Locate the cell with the specified text and output its (X, Y) center coordinate. 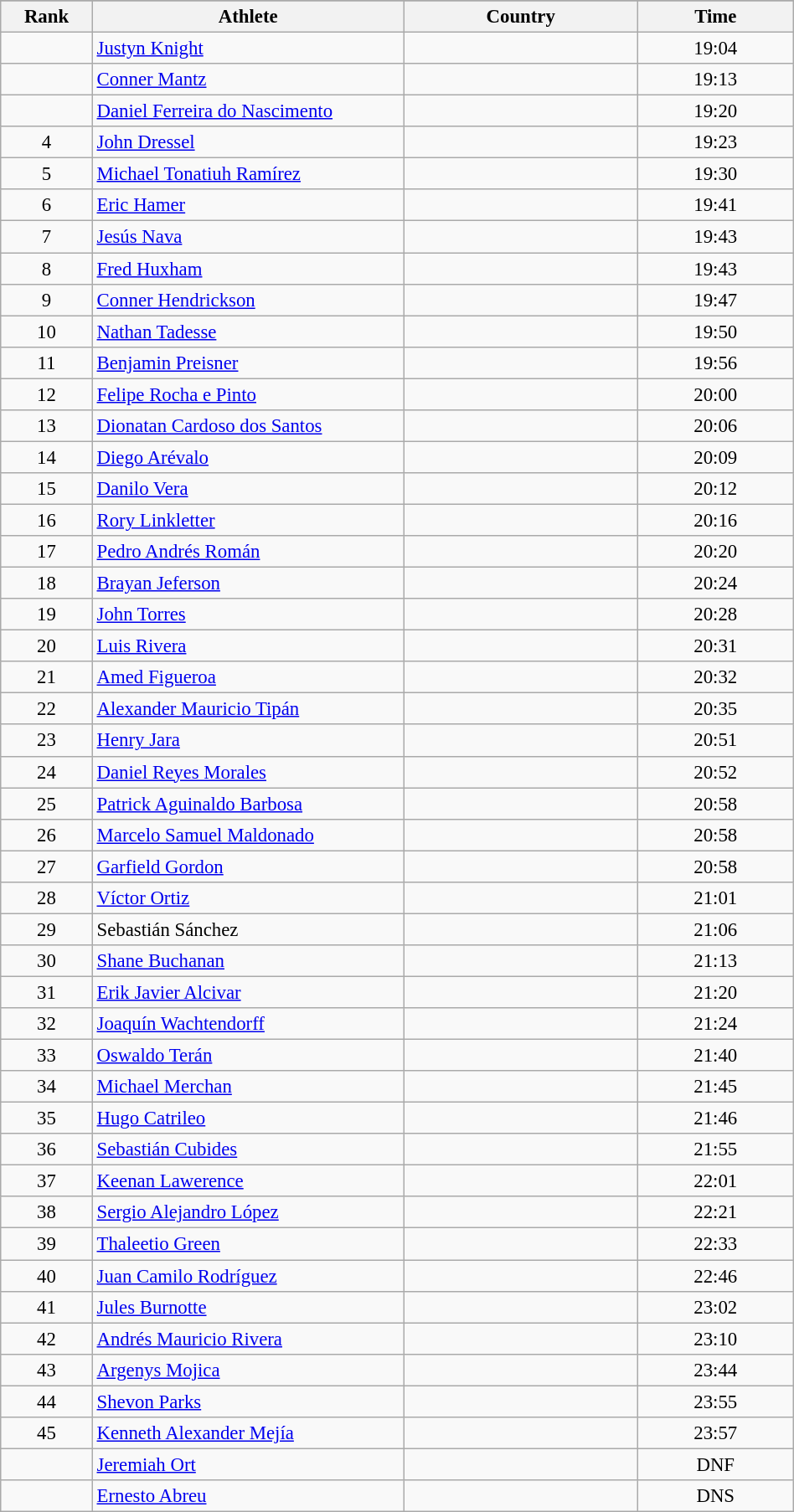
20:31 (715, 646)
Keenan Lawerence (248, 1181)
Brayan Jeferson (248, 584)
Daniel Reyes Morales (248, 772)
20:00 (715, 394)
Sebastián Cubides (248, 1149)
Jeremiah Ort (248, 1464)
16 (47, 520)
20:16 (715, 520)
32 (47, 1024)
30 (47, 961)
28 (47, 898)
35 (47, 1119)
20:28 (715, 615)
34 (47, 1087)
12 (47, 394)
42 (47, 1339)
21:46 (715, 1119)
24 (47, 772)
Nathan Tadesse (248, 332)
5 (47, 174)
23 (47, 741)
Ernesto Abreu (248, 1496)
20:24 (715, 584)
20:06 (715, 426)
22:33 (715, 1244)
41 (47, 1307)
Benjamin Preisner (248, 363)
19:47 (715, 300)
Alexander Mauricio Tipán (248, 709)
Oswaldo Terán (248, 1056)
20:32 (715, 677)
21:45 (715, 1087)
Kenneth Alexander Mejía (248, 1433)
DNS (715, 1496)
Conner Hendrickson (248, 300)
Sebastián Sánchez (248, 929)
Diego Arévalo (248, 457)
John Torres (248, 615)
7 (47, 237)
Shane Buchanan (248, 961)
22:46 (715, 1276)
11 (47, 363)
17 (47, 552)
Country (521, 17)
Sergio Alejandro López (248, 1213)
38 (47, 1213)
22 (47, 709)
45 (47, 1433)
Pedro Andrés Román (248, 552)
4 (47, 142)
21:20 (715, 992)
20:12 (715, 489)
20:52 (715, 772)
44 (47, 1401)
Garfield Gordon (248, 867)
Juan Camilo Rodríguez (248, 1276)
Conner Mantz (248, 80)
Athlete (248, 17)
21:24 (715, 1024)
Andrés Mauricio Rivera (248, 1339)
25 (47, 804)
6 (47, 205)
Rank (47, 17)
15 (47, 489)
10 (47, 332)
Erik Javier Alcivar (248, 992)
14 (47, 457)
39 (47, 1244)
Michael Tonatiuh Ramírez (248, 174)
36 (47, 1149)
Thaleetio Green (248, 1244)
43 (47, 1370)
20 (47, 646)
Luis Rivera (248, 646)
19:13 (715, 80)
21:40 (715, 1056)
23:10 (715, 1339)
Víctor Ortiz (248, 898)
Eric Hamer (248, 205)
Jesús Nava (248, 237)
Daniel Ferreira do Nascimento (248, 111)
29 (47, 929)
Marcelo Samuel Maldonado (248, 835)
20:35 (715, 709)
37 (47, 1181)
8 (47, 269)
40 (47, 1276)
26 (47, 835)
Justyn Knight (248, 49)
Shevon Parks (248, 1401)
Henry Jara (248, 741)
21 (47, 677)
19 (47, 615)
31 (47, 992)
Amed Figueroa (248, 677)
Joaquín Wachtendorff (248, 1024)
21:06 (715, 929)
20:20 (715, 552)
Michael Merchan (248, 1087)
Jules Burnotte (248, 1307)
22:21 (715, 1213)
Patrick Aguinaldo Barbosa (248, 804)
23:44 (715, 1370)
20:09 (715, 457)
18 (47, 584)
22:01 (715, 1181)
Argenys Mojica (248, 1370)
33 (47, 1056)
13 (47, 426)
23:55 (715, 1401)
9 (47, 300)
Dionatan Cardoso dos Santos (248, 426)
20:51 (715, 741)
19:04 (715, 49)
23:02 (715, 1307)
Felipe Rocha e Pinto (248, 394)
Danilo Vera (248, 489)
DNF (715, 1464)
21:55 (715, 1149)
19:50 (715, 332)
Rory Linkletter (248, 520)
21:13 (715, 961)
19:56 (715, 363)
19:20 (715, 111)
19:41 (715, 205)
19:30 (715, 174)
27 (47, 867)
19:23 (715, 142)
John Dressel (248, 142)
Hugo Catrileo (248, 1119)
23:57 (715, 1433)
Time (715, 17)
Fred Huxham (248, 269)
21:01 (715, 898)
